Locate the cell with the specified text and output its (X, Y) center coordinate. 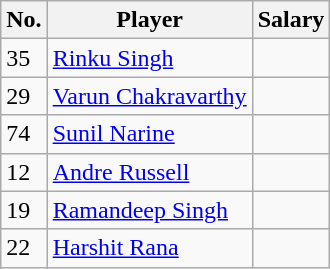
No. (24, 20)
29 (24, 96)
Ramandeep Singh (150, 210)
74 (24, 134)
Player (150, 20)
Harshit Rana (150, 248)
Sunil Narine (150, 134)
Andre Russell (150, 172)
35 (24, 58)
12 (24, 172)
Varun Chakravarthy (150, 96)
Salary (291, 20)
Rinku Singh (150, 58)
19 (24, 210)
22 (24, 248)
